Output the [X, Y] coordinate of the center of the cell containing the given text.  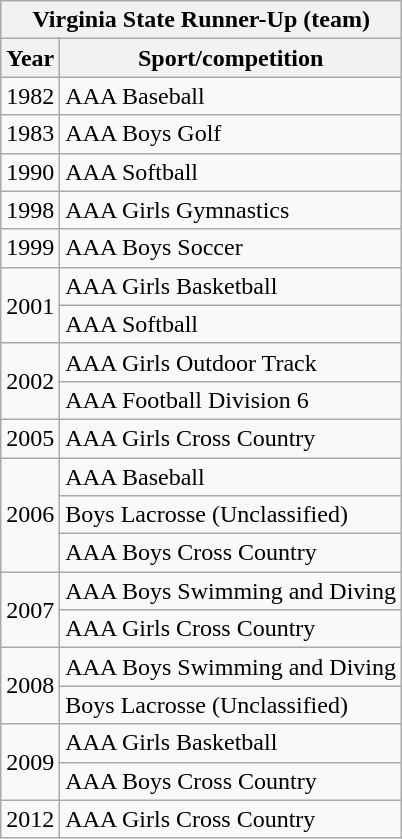
Year [30, 58]
AAA Boys Golf [231, 134]
1999 [30, 248]
Virginia State Runner-Up (team) [202, 20]
1983 [30, 134]
2005 [30, 438]
1998 [30, 210]
2001 [30, 305]
AAA Girls Gymnastics [231, 210]
AAA Girls Outdoor Track [231, 362]
AAA Boys Soccer [231, 248]
2008 [30, 686]
1990 [30, 172]
Sport/competition [231, 58]
1982 [30, 96]
2012 [30, 819]
2009 [30, 762]
AAA Football Division 6 [231, 400]
2007 [30, 610]
2006 [30, 515]
2002 [30, 381]
